Locate the cell with the specified text and output its (x, y) center coordinate. 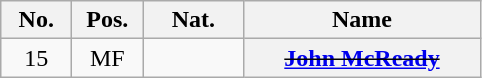
Name (362, 20)
Pos. (108, 20)
No. (36, 20)
Nat. (194, 20)
15 (36, 58)
MF (108, 58)
John McReady (362, 58)
